Output the [x, y] coordinate of the center of the cell containing the given text.  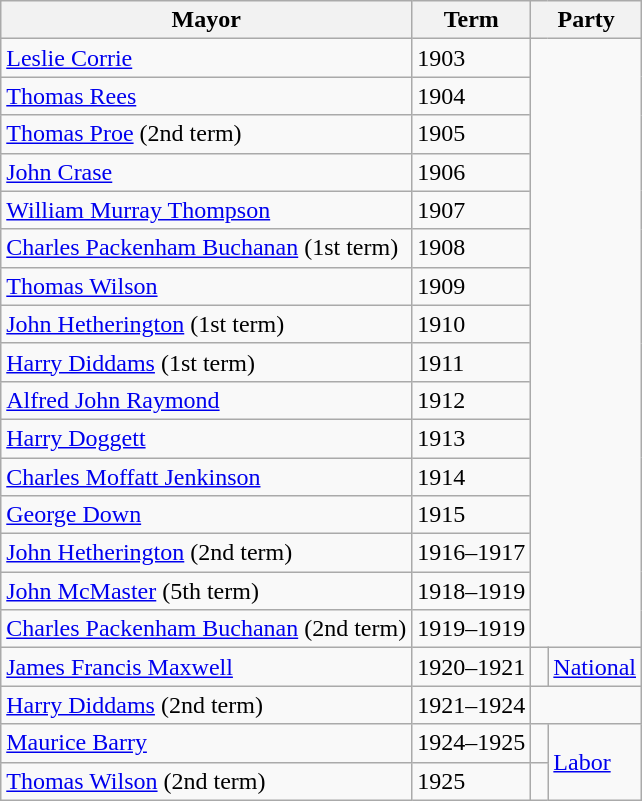
1921–1924 [472, 705]
Harry Diddams (1st term) [206, 362]
Charles Packenham Buchanan (2nd term) [206, 629]
Mayor [206, 20]
1925 [472, 781]
1910 [472, 324]
James Francis Maxwell [206, 667]
1913 [472, 438]
1908 [472, 248]
George Down [206, 515]
1914 [472, 477]
1904 [472, 96]
1924–1925 [472, 743]
Harry Doggett [206, 438]
Harry Diddams (2nd term) [206, 705]
National [595, 667]
1918–1919 [472, 591]
1915 [472, 515]
John Crase [206, 172]
William Murray Thompson [206, 210]
Charles Moffatt Jenkinson [206, 477]
Party [586, 20]
Thomas Wilson (2nd term) [206, 781]
1916–1917 [472, 553]
Term [472, 20]
1903 [472, 58]
John Hetherington (2nd term) [206, 553]
Thomas Proe (2nd term) [206, 134]
Leslie Corrie [206, 58]
1909 [472, 286]
1911 [472, 362]
1905 [472, 134]
1920–1921 [472, 667]
1906 [472, 172]
Thomas Wilson [206, 286]
Thomas Rees [206, 96]
John Hetherington (1st term) [206, 324]
Maurice Barry [206, 743]
Alfred John Raymond [206, 400]
Charles Packenham Buchanan (1st term) [206, 248]
Labor [595, 762]
John McMaster (5th term) [206, 591]
1919–1919 [472, 629]
1912 [472, 400]
1907 [472, 210]
